Determine the [X, Y] coordinate at the center of the cell enclosing the given text.  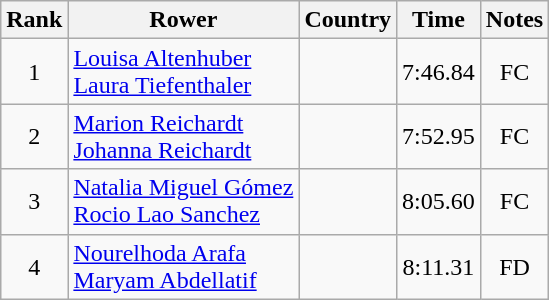
Time [439, 20]
Rower [184, 20]
7:46.84 [439, 72]
1 [34, 72]
Nourelhoda ArafaMaryam Abdellatif [184, 266]
Natalia Miguel GómezRocio Lao Sanchez [184, 202]
Louisa AltenhuberLaura Tiefenthaler [184, 72]
FD [514, 266]
8:05.60 [439, 202]
4 [34, 266]
Rank [34, 20]
8:11.31 [439, 266]
Marion ReichardtJohanna Reichardt [184, 136]
2 [34, 136]
Country [348, 20]
7:52.95 [439, 136]
3 [34, 202]
Notes [514, 20]
